Return (X, Y) of the center of cell containing provided text 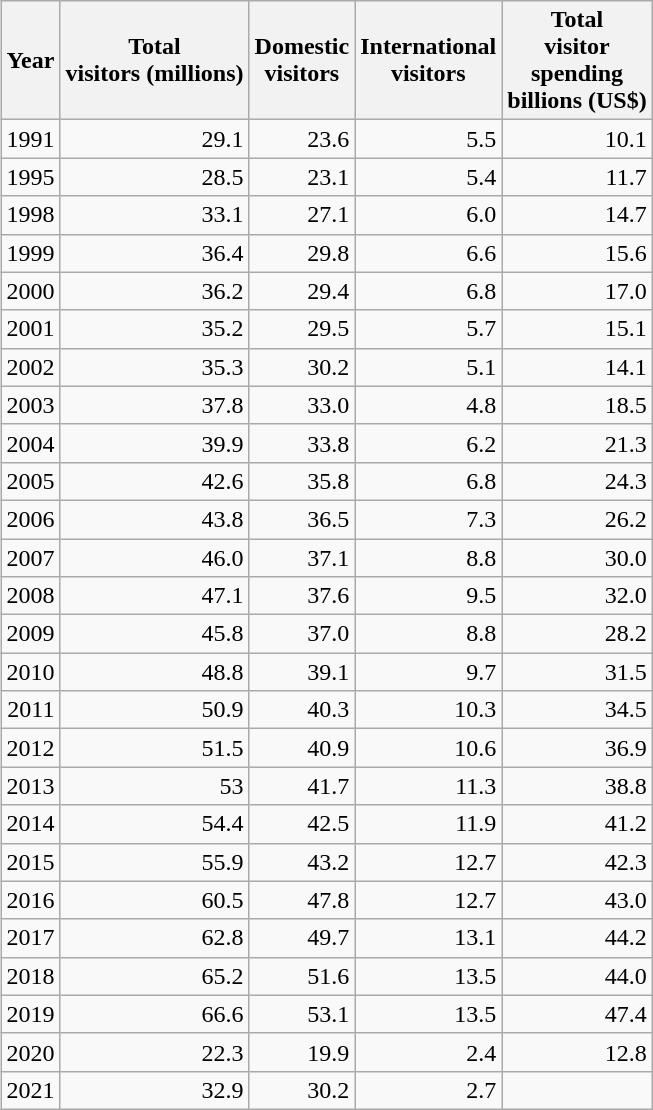
14.7 (577, 215)
2010 (30, 672)
Totalvisitors (millions) (154, 60)
45.8 (154, 634)
2007 (30, 557)
2016 (30, 900)
37.1 (302, 557)
26.2 (577, 519)
49.7 (302, 938)
2001 (30, 329)
35.3 (154, 367)
10.6 (428, 748)
14.1 (577, 367)
31.5 (577, 672)
12.8 (577, 1052)
41.2 (577, 824)
22.3 (154, 1052)
44.0 (577, 976)
18.5 (577, 405)
2014 (30, 824)
2004 (30, 443)
2002 (30, 367)
50.9 (154, 710)
11.3 (428, 786)
23.1 (302, 177)
33.8 (302, 443)
10.1 (577, 139)
4.8 (428, 405)
46.0 (154, 557)
5.5 (428, 139)
60.5 (154, 900)
34.5 (577, 710)
2013 (30, 786)
47.4 (577, 1014)
2006 (30, 519)
2011 (30, 710)
15.1 (577, 329)
5.4 (428, 177)
27.1 (302, 215)
29.1 (154, 139)
17.0 (577, 291)
1991 (30, 139)
53 (154, 786)
Year (30, 60)
40.9 (302, 748)
37.0 (302, 634)
6.2 (428, 443)
2019 (30, 1014)
37.6 (302, 596)
7.3 (428, 519)
51.5 (154, 748)
19.9 (302, 1052)
2020 (30, 1052)
36.9 (577, 748)
1999 (30, 253)
29.4 (302, 291)
32.0 (577, 596)
42.3 (577, 862)
39.9 (154, 443)
43.8 (154, 519)
35.2 (154, 329)
44.2 (577, 938)
10.3 (428, 710)
2021 (30, 1090)
48.8 (154, 672)
2018 (30, 976)
54.4 (154, 824)
24.3 (577, 481)
53.1 (302, 1014)
30.0 (577, 557)
62.8 (154, 938)
47.8 (302, 900)
5.1 (428, 367)
11.7 (577, 177)
5.7 (428, 329)
40.3 (302, 710)
43.2 (302, 862)
6.6 (428, 253)
2.7 (428, 1090)
2015 (30, 862)
29.8 (302, 253)
15.6 (577, 253)
2009 (30, 634)
51.6 (302, 976)
32.9 (154, 1090)
66.6 (154, 1014)
2012 (30, 748)
38.8 (577, 786)
29.5 (302, 329)
1995 (30, 177)
65.2 (154, 976)
23.6 (302, 139)
13.1 (428, 938)
2000 (30, 291)
42.5 (302, 824)
28.2 (577, 634)
39.1 (302, 672)
55.9 (154, 862)
2.4 (428, 1052)
2008 (30, 596)
37.8 (154, 405)
36.5 (302, 519)
35.8 (302, 481)
11.9 (428, 824)
Totalvisitorspendingbillions (US$) (577, 60)
9.7 (428, 672)
Domesticvisitors (302, 60)
33.1 (154, 215)
21.3 (577, 443)
Internationalvisitors (428, 60)
1998 (30, 215)
41.7 (302, 786)
2005 (30, 481)
43.0 (577, 900)
2017 (30, 938)
6.0 (428, 215)
2003 (30, 405)
36.4 (154, 253)
47.1 (154, 596)
33.0 (302, 405)
36.2 (154, 291)
42.6 (154, 481)
28.5 (154, 177)
9.5 (428, 596)
